Output the [x, y] coordinate of the center of the cell containing the given text.  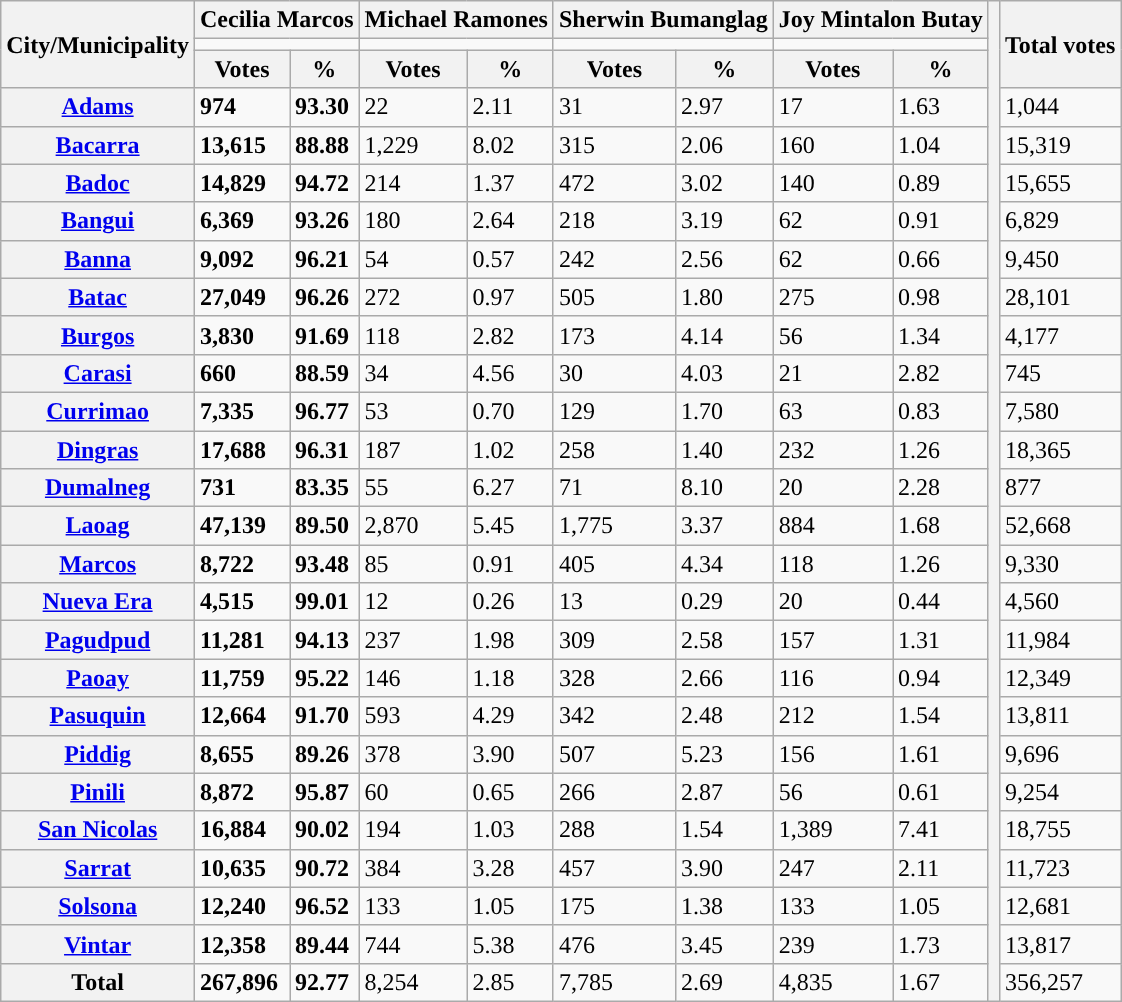
212 [832, 716]
247 [832, 868]
505 [614, 297]
53 [413, 411]
9,696 [1060, 754]
8,722 [242, 564]
94.72 [324, 183]
16,884 [242, 830]
258 [614, 449]
95.22 [324, 678]
0.66 [941, 259]
Pasuquin [98, 716]
8.02 [510, 145]
Paoay [98, 678]
13,817 [1060, 944]
1.40 [724, 449]
Adams [98, 107]
12 [413, 602]
1.18 [510, 678]
1.37 [510, 183]
1,229 [413, 145]
21 [832, 373]
Badoc [98, 183]
884 [832, 526]
Pagudpud [98, 640]
173 [614, 335]
1,775 [614, 526]
593 [413, 716]
378 [413, 754]
0.83 [941, 411]
11,759 [242, 678]
1.73 [941, 944]
2.06 [724, 145]
2.28 [941, 488]
0.98 [941, 297]
Joy Mintalon Butay [880, 20]
342 [614, 716]
Carasi [98, 373]
2.48 [724, 716]
13 [614, 602]
30 [614, 373]
11,723 [1060, 868]
5.38 [510, 944]
116 [832, 678]
744 [413, 944]
457 [614, 868]
17,688 [242, 449]
275 [832, 297]
2.66 [724, 678]
96.26 [324, 297]
9,330 [1060, 564]
214 [413, 183]
2.58 [724, 640]
507 [614, 754]
96.31 [324, 449]
54 [413, 259]
4,835 [832, 982]
6,369 [242, 221]
31 [614, 107]
60 [413, 792]
1.02 [510, 449]
157 [832, 640]
9,254 [1060, 792]
1,044 [1060, 107]
12,664 [242, 716]
13,615 [242, 145]
3.19 [724, 221]
356,257 [1060, 982]
Dumalneg [98, 488]
Total [98, 982]
47,139 [242, 526]
1.80 [724, 297]
272 [413, 297]
1.70 [724, 411]
Banna [98, 259]
1.34 [941, 335]
7,580 [1060, 411]
140 [832, 183]
877 [1060, 488]
384 [413, 868]
0.70 [510, 411]
1.31 [941, 640]
89.50 [324, 526]
90.02 [324, 830]
Bacarra [98, 145]
52,668 [1060, 526]
3.02 [724, 183]
0.61 [941, 792]
0.57 [510, 259]
731 [242, 488]
4.29 [510, 716]
242 [614, 259]
83.35 [324, 488]
90.72 [324, 868]
71 [614, 488]
9,450 [1060, 259]
5.45 [510, 526]
175 [614, 906]
237 [413, 640]
4.03 [724, 373]
28,101 [1060, 297]
99.01 [324, 602]
266 [614, 792]
City/Municipality [98, 44]
2.87 [724, 792]
17 [832, 107]
8,254 [413, 982]
0.44 [941, 602]
Burgos [98, 335]
180 [413, 221]
660 [242, 373]
0.65 [510, 792]
San Nicolas [98, 830]
3.28 [510, 868]
8.10 [724, 488]
13,811 [1060, 716]
4.34 [724, 564]
Dingras [98, 449]
309 [614, 640]
194 [413, 830]
12,349 [1060, 678]
1.04 [941, 145]
Solsona [98, 906]
1.61 [941, 754]
93.30 [324, 107]
Cecilia Marcos [276, 20]
1.63 [941, 107]
4.14 [724, 335]
12,358 [242, 944]
8,872 [242, 792]
91.70 [324, 716]
12,681 [1060, 906]
405 [614, 564]
Piddig [98, 754]
7,785 [614, 982]
Nueva Era [98, 602]
18,365 [1060, 449]
Pinili [98, 792]
1.38 [724, 906]
34 [413, 373]
232 [832, 449]
89.26 [324, 754]
288 [614, 830]
94.13 [324, 640]
8,655 [242, 754]
7,335 [242, 411]
4,560 [1060, 602]
Sarrat [98, 868]
Vintar [98, 944]
974 [242, 107]
4,515 [242, 602]
6,829 [1060, 221]
0.97 [510, 297]
10,635 [242, 868]
146 [413, 678]
96.21 [324, 259]
1.03 [510, 830]
6.27 [510, 488]
15,319 [1060, 145]
2.85 [510, 982]
1,389 [832, 830]
218 [614, 221]
2.64 [510, 221]
4,177 [1060, 335]
187 [413, 449]
0.26 [510, 602]
63 [832, 411]
91.69 [324, 335]
9,092 [242, 259]
156 [832, 754]
476 [614, 944]
55 [413, 488]
3,830 [242, 335]
129 [614, 411]
92.77 [324, 982]
14,829 [242, 183]
160 [832, 145]
27,049 [242, 297]
96.77 [324, 411]
93.26 [324, 221]
4.56 [510, 373]
0.29 [724, 602]
2.69 [724, 982]
Michael Ramones [456, 20]
Laoag [98, 526]
Sherwin Bumanglag [663, 20]
1.68 [941, 526]
2.97 [724, 107]
12,240 [242, 906]
2.56 [724, 259]
15,655 [1060, 183]
96.52 [324, 906]
Total votes [1060, 44]
2,870 [413, 526]
22 [413, 107]
745 [1060, 373]
1.98 [510, 640]
3.37 [724, 526]
239 [832, 944]
Batac [98, 297]
5.23 [724, 754]
3.45 [724, 944]
472 [614, 183]
88.88 [324, 145]
0.94 [941, 678]
93.48 [324, 564]
315 [614, 145]
11,984 [1060, 640]
7.41 [941, 830]
88.59 [324, 373]
95.87 [324, 792]
11,281 [242, 640]
328 [614, 678]
Marcos [98, 564]
Bangui [98, 221]
1.67 [941, 982]
0.89 [941, 183]
89.44 [324, 944]
267,896 [242, 982]
85 [413, 564]
Currimao [98, 411]
18,755 [1060, 830]
